From the cell containing the given text, extract its center point as [x, y] coordinate. 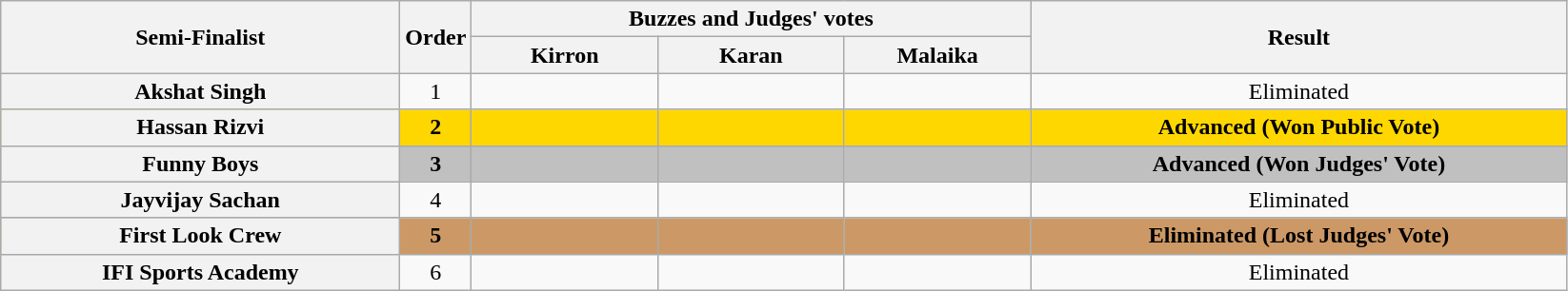
Buzzes and Judges' votes [751, 19]
Hassan Rizvi [200, 127]
Jayvijay Sachan [200, 200]
Eliminated (Lost Judges' Vote) [1299, 236]
IFI Sports Academy [200, 272]
Karan [752, 55]
5 [436, 236]
Funny Boys [200, 164]
Semi-Finalist [200, 37]
2 [436, 127]
Malaika [937, 55]
6 [436, 272]
Order [436, 37]
1 [436, 91]
First Look Crew [200, 236]
3 [436, 164]
Result [1299, 37]
Kirron [565, 55]
Advanced (Won Judges' Vote) [1299, 164]
Advanced (Won Public Vote) [1299, 127]
4 [436, 200]
Akshat Singh [200, 91]
